Provide the [X, Y] coordinate of the cell's center where the given text is located.  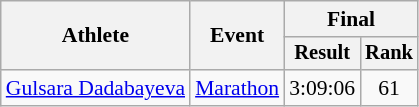
Athlete [96, 36]
Rank [389, 54]
61 [389, 88]
3:09:06 [322, 88]
Final [351, 19]
Marathon [237, 88]
Gulsara Dadabayeva [96, 88]
Event [237, 36]
Result [322, 54]
